Find where the given text appears and provide that cell's center as [X, Y] coordinate. 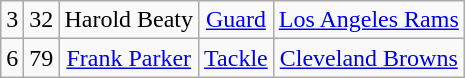
Los Angeles Rams [368, 20]
79 [42, 58]
Guard [236, 20]
Harold Beaty [129, 20]
Tackle [236, 58]
3 [12, 20]
6 [12, 58]
Cleveland Browns [368, 58]
32 [42, 20]
Frank Parker [129, 58]
